Extract the (X, Y) coordinate from the center of the cell holding the provided text.  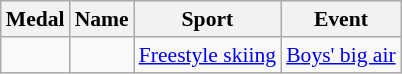
Boys' big air (341, 55)
Freestyle skiing (208, 55)
Event (341, 19)
Sport (208, 19)
Name (102, 19)
Medal (36, 19)
